Capture the cell that displays the provided text and extract its (x, y) central coordinate. 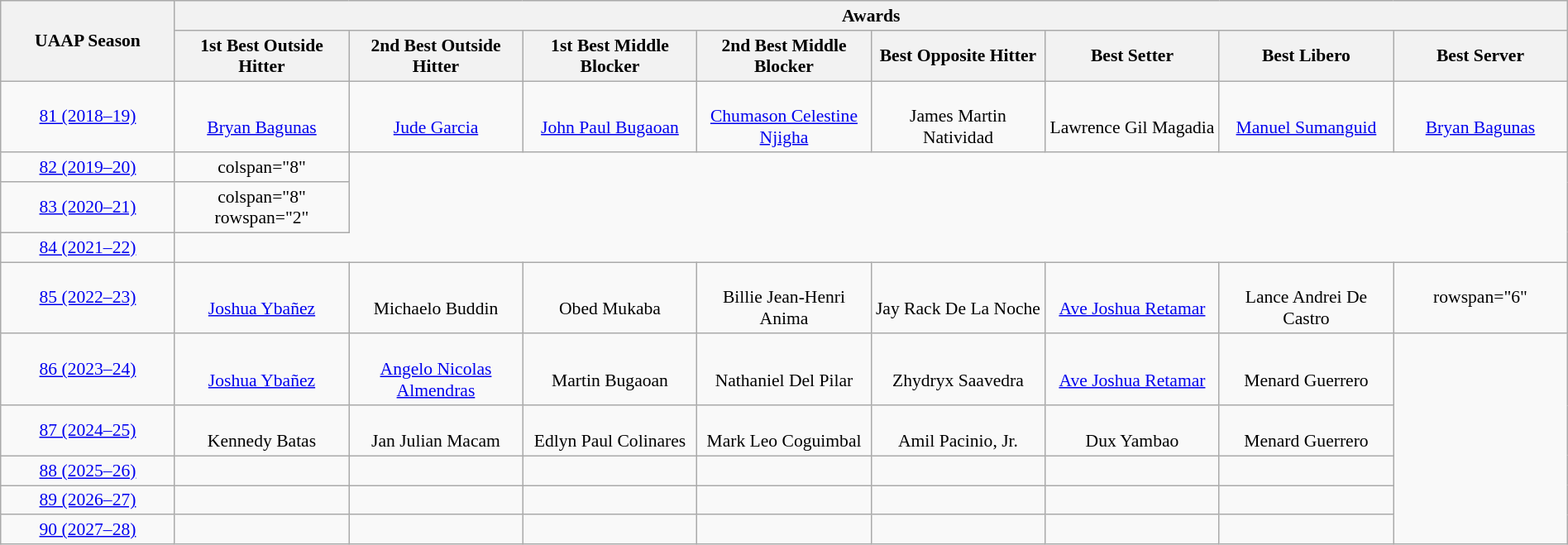
82 (2019–20) (88, 168)
86 (2023–24) (88, 371)
Jude Garcia (436, 117)
Kennedy Batas (261, 430)
1st Best Outside Hitter (261, 56)
Manuel Sumanguid (1306, 117)
88 (2025–26) (88, 471)
James Martin Natividad (958, 117)
Best Opposite Hitter (958, 56)
Chumason Celestine Njigha (784, 117)
Dux Yambao (1132, 430)
Amil Pacinio, Jr. (958, 430)
Best Server (1480, 56)
Martin Bugaoan (610, 371)
colspan="8" rowspan="2" (261, 207)
2nd Best Outside Hitter (436, 56)
Lance Andrei De Castro (1306, 298)
Mark Leo Coguimbal (784, 430)
Zhydryx Saavedra (958, 371)
Best Setter (1132, 56)
Michaelo Buddin (436, 298)
90 (2027–28) (88, 530)
89 (2026–27) (88, 500)
rowspan="6" (1480, 298)
83 (2020–21) (88, 207)
UAAP Season (88, 41)
John Paul Bugaoan (610, 117)
81 (2018–19) (88, 117)
Jay Rack De La Noche (958, 298)
Obed Mukaba (610, 298)
Awards (871, 16)
1st Best Middle Blocker (610, 56)
Billie Jean-Henri Anima (784, 298)
85 (2022–23) (88, 298)
87 (2024–25) (88, 430)
Edlyn Paul Colinares (610, 430)
2nd Best Middle Blocker (784, 56)
colspan="8" (261, 168)
Nathaniel Del Pilar (784, 371)
Jan Julian Macam (436, 430)
Best Libero (1306, 56)
Lawrence Gil Magadia (1132, 117)
84 (2021–22) (88, 247)
Angelo Nicolas Almendras (436, 371)
